Capture the cell that displays the provided text and extract its [X, Y] central coordinate. 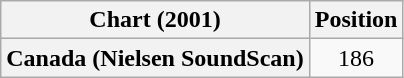
Canada (Nielsen SoundScan) [155, 58]
Position [356, 20]
Chart (2001) [155, 20]
186 [356, 58]
